Detect which cell encompasses the target text, then output its [X, Y] center coordinate. 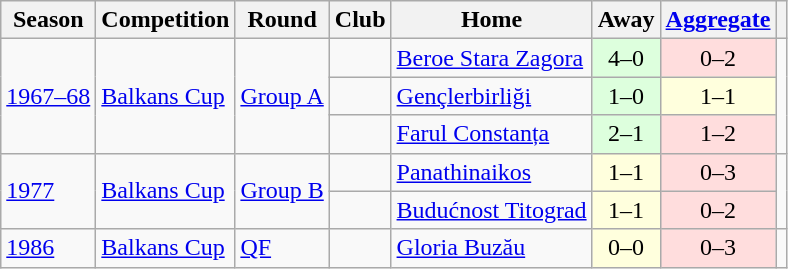
Season [48, 20]
Group A [282, 96]
Panathinaikos [492, 172]
QF [282, 248]
4–0 [626, 58]
1967–68 [48, 96]
Round [282, 20]
2–1 [626, 134]
1–2 [718, 134]
1986 [48, 248]
1–0 [626, 96]
Gençlerbirliği [492, 96]
Competition [166, 20]
0–0 [626, 248]
Beroe Stara Zagora [492, 58]
1977 [48, 191]
Home [492, 20]
Aggregate [718, 20]
Club [360, 20]
Budućnost Titograd [492, 210]
Away [626, 20]
Farul Constanța [492, 134]
Gloria Buzău [492, 248]
Group B [282, 191]
